Return the (x, y) coordinate for the center point of the cell that contains the specified text.  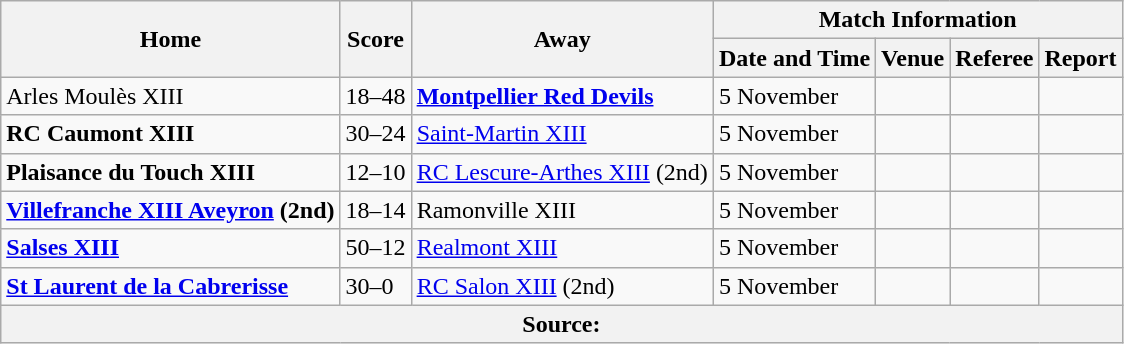
Home (170, 39)
Plaisance du Touch XIII (170, 172)
Salses XIII (170, 248)
RC Caumont XIII (170, 134)
Montpellier Red Devils (562, 96)
St Laurent de la Cabrerisse (170, 286)
RC Lescure-Arthes XIII (2nd) (562, 172)
Ramonville XIII (562, 210)
18–48 (376, 96)
18–14 (376, 210)
Venue (913, 58)
Saint-Martin XIII (562, 134)
50–12 (376, 248)
Match Information (918, 20)
Realmont XIII (562, 248)
Date and Time (794, 58)
Away (562, 39)
Score (376, 39)
Referee (994, 58)
30–0 (376, 286)
RC Salon XIII (2nd) (562, 286)
30–24 (376, 134)
Report (1080, 58)
Arles Moulès XIII (170, 96)
Source: (562, 324)
Villefranche XIII Aveyron (2nd) (170, 210)
12–10 (376, 172)
